Pinpoint the cell where the given text exists, returning its (X, Y) midpoint coordinate. 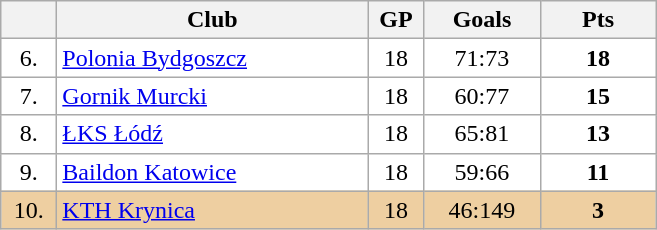
Gornik Murcki (212, 96)
7. (29, 96)
8. (29, 134)
15 (598, 96)
59:66 (482, 172)
71:73 (482, 58)
3 (598, 210)
9. (29, 172)
46:149 (482, 210)
10. (29, 210)
KTH Krynica (212, 210)
Polonia Bydgoszcz (212, 58)
GP (396, 20)
Baildon Katowice (212, 172)
Goals (482, 20)
Club (212, 20)
11 (598, 172)
ŁKS Łódź (212, 134)
6. (29, 58)
Pts (598, 20)
60:77 (482, 96)
65:81 (482, 134)
13 (598, 134)
